For the text-containing cell, return its midpoint in [X, Y] coordinate format. 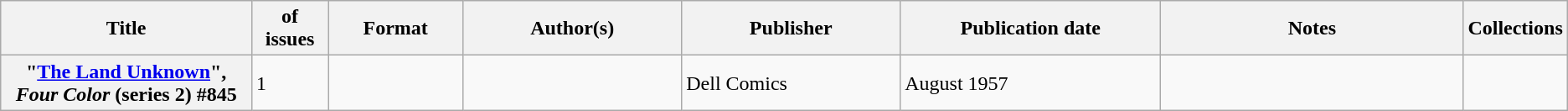
Format [395, 29]
Notes [1312, 29]
"The Land Unknown", Four Color (series 2) #845 [126, 82]
Author(s) [573, 29]
Title [126, 29]
Publisher [791, 29]
Dell Comics [791, 82]
August 1957 [1030, 82]
Publication date [1030, 29]
Collections [1515, 29]
of issues [290, 29]
1 [290, 82]
